Determine the [X, Y] coordinate at the center of the cell enclosing the given text.  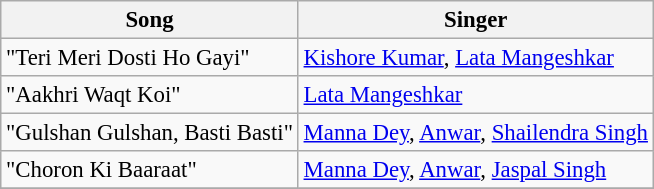
Kishore Kumar, Lata Mangeshkar [476, 58]
"Choron Ki Baaraat" [150, 170]
Song [150, 20]
Manna Dey, Anwar, Shailendra Singh [476, 133]
"Teri Meri Dosti Ho Gayi" [150, 58]
Singer [476, 20]
"Aakhri Waqt Koi" [150, 95]
Manna Dey, Anwar, Jaspal Singh [476, 170]
"Gulshan Gulshan, Basti Basti" [150, 133]
Lata Mangeshkar [476, 95]
